Search for the cell housing the specified text and yield its [X, Y] center coordinate. 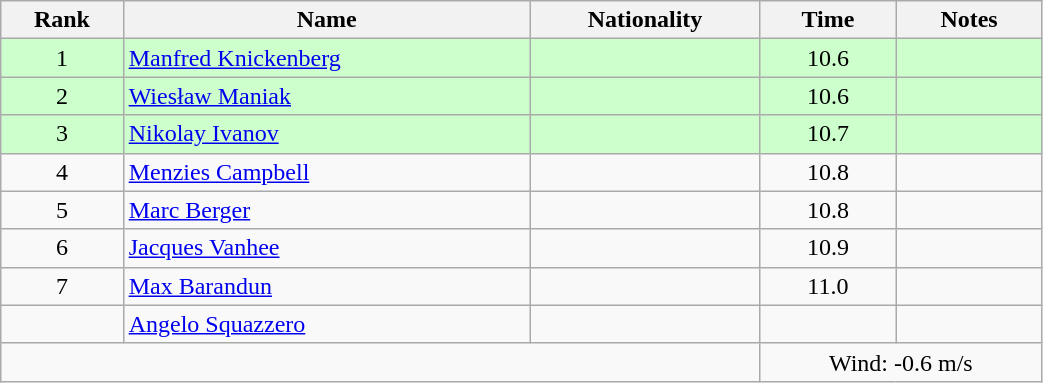
11.0 [828, 286]
Max Barandun [326, 286]
10.9 [828, 248]
7 [62, 286]
Notes [969, 20]
Jacques Vanhee [326, 248]
Angelo Squazzero [326, 324]
10.7 [828, 134]
Manfred Knickenberg [326, 58]
Marc Berger [326, 210]
2 [62, 96]
Rank [62, 20]
Time [828, 20]
Name [326, 20]
1 [62, 58]
Wiesław Maniak [326, 96]
5 [62, 210]
Nationality [644, 20]
Menzies Campbell [326, 172]
4 [62, 172]
3 [62, 134]
Wind: -0.6 m/s [901, 362]
6 [62, 248]
Nikolay Ivanov [326, 134]
